Determine the [x, y] coordinate at the center of the cell enclosing the given text.  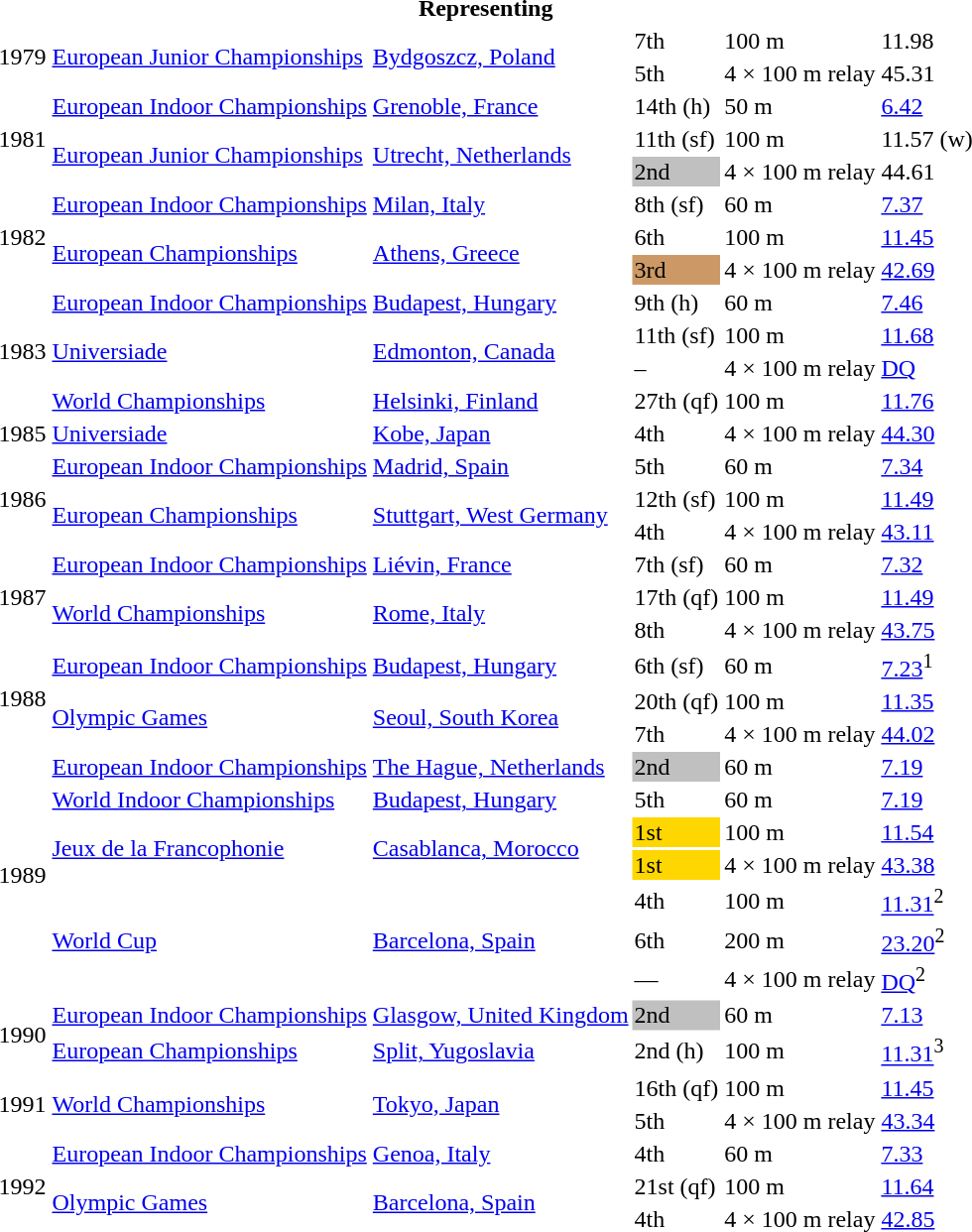
200 m [799, 940]
Madrid, Spain [500, 466]
Genoa, Italy [500, 1153]
Rome, Italy [500, 613]
6th (sf) [676, 666]
Split, Yugoslavia [500, 1051]
7th (sf) [676, 564]
— [676, 979]
Grenoble, France [500, 106]
8th (sf) [676, 204]
Glasgow, United Kingdom [500, 1016]
– [676, 368]
14th (h) [676, 106]
16th (qf) [676, 1087]
2nd (h) [676, 1051]
Bydgoszcz, Poland [500, 58]
8th [676, 630]
17th (qf) [676, 597]
Athens, Greece [500, 254]
Utrecht, Netherlands [500, 155]
3rd [676, 270]
Jeux de la Francophonie [209, 849]
Liévin, France [500, 564]
Stuttgart, West Germany [500, 516]
Milan, Italy [500, 204]
The Hague, Netherlands [500, 767]
World Cup [209, 940]
9th (h) [676, 303]
Kobe, Japan [500, 433]
World Indoor Championships [209, 800]
Olympic Games [209, 718]
50 m [799, 106]
Helsinki, Finland [500, 401]
Casablanca, Morocco [500, 849]
Tokyo, Japan [500, 1103]
21st (qf) [676, 1185]
Barcelona, Spain [500, 940]
20th (qf) [676, 701]
27th (qf) [676, 401]
Seoul, South Korea [500, 718]
12th (sf) [676, 499]
Edmonton, Canada [500, 351]
